Return the [X, Y] coordinate for the center point of the cell that contains the specified text.  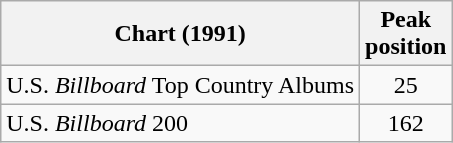
Peakposition [406, 34]
U.S. Billboard 200 [180, 123]
25 [406, 85]
Chart (1991) [180, 34]
162 [406, 123]
U.S. Billboard Top Country Albums [180, 85]
